Identify which cell holds the provided text, then report its [x, y] central coordinate. 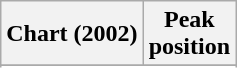
Peakposition [189, 34]
Chart (2002) [72, 34]
